Scan for the cell matching the given text and deliver its [x, y] coordinate at center. 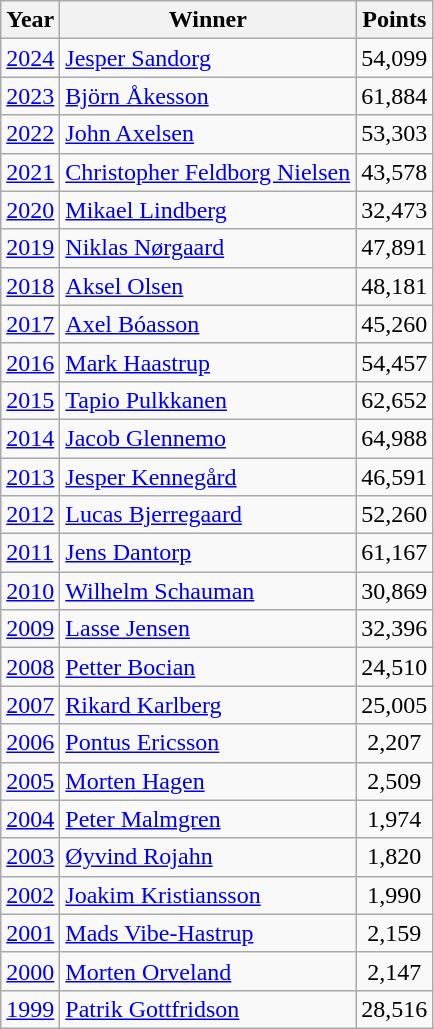
Wilhelm Schauman [208, 591]
2,207 [394, 743]
61,884 [394, 96]
Rikard Karlberg [208, 705]
Morten Hagen [208, 781]
2024 [30, 58]
2004 [30, 819]
2010 [30, 591]
53,303 [394, 134]
2003 [30, 857]
1,990 [394, 895]
1,974 [394, 819]
62,652 [394, 400]
Christopher Feldborg Nielsen [208, 172]
Joakim Kristiansson [208, 895]
25,005 [394, 705]
Tapio Pulkkanen [208, 400]
Pontus Ericsson [208, 743]
24,510 [394, 667]
43,578 [394, 172]
47,891 [394, 248]
1999 [30, 1009]
2022 [30, 134]
1,820 [394, 857]
2015 [30, 400]
2005 [30, 781]
Mads Vibe-Hastrup [208, 933]
Winner [208, 20]
Year [30, 20]
2019 [30, 248]
Morten Orveland [208, 971]
Petter Bocian [208, 667]
54,099 [394, 58]
30,869 [394, 591]
2011 [30, 553]
Øyvind Rojahn [208, 857]
2002 [30, 895]
54,457 [394, 362]
2,147 [394, 971]
Patrik Gottfridson [208, 1009]
2009 [30, 629]
Lucas Bjerregaard [208, 515]
32,473 [394, 210]
Jesper Kennegård [208, 477]
2,509 [394, 781]
Jens Dantorp [208, 553]
2013 [30, 477]
2014 [30, 438]
28,516 [394, 1009]
2001 [30, 933]
Jesper Sandorg [208, 58]
2020 [30, 210]
2016 [30, 362]
32,396 [394, 629]
48,181 [394, 286]
Aksel Olsen [208, 286]
61,167 [394, 553]
John Axelsen [208, 134]
Lasse Jensen [208, 629]
2017 [30, 324]
64,988 [394, 438]
Niklas Nørgaard [208, 248]
2012 [30, 515]
Points [394, 20]
Peter Malmgren [208, 819]
Axel Bóasson [208, 324]
Björn Åkesson [208, 96]
45,260 [394, 324]
Jacob Glennemo [208, 438]
2007 [30, 705]
Mikael Lindberg [208, 210]
2021 [30, 172]
2008 [30, 667]
2006 [30, 743]
46,591 [394, 477]
Mark Haastrup [208, 362]
52,260 [394, 515]
2023 [30, 96]
2000 [30, 971]
2018 [30, 286]
2,159 [394, 933]
